Identify which cell holds the provided text, then report its [X, Y] central coordinate. 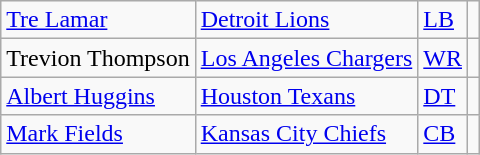
Trevion Thompson [98, 58]
Mark Fields [98, 134]
LB [443, 20]
DT [443, 96]
Tre Lamar [98, 20]
Kansas City Chiefs [306, 134]
Houston Texans [306, 96]
Albert Huggins [98, 96]
WR [443, 58]
Los Angeles Chargers [306, 58]
Detroit Lions [306, 20]
CB [443, 134]
